Pinpoint the cell where the given text exists, returning its [X, Y] midpoint coordinate. 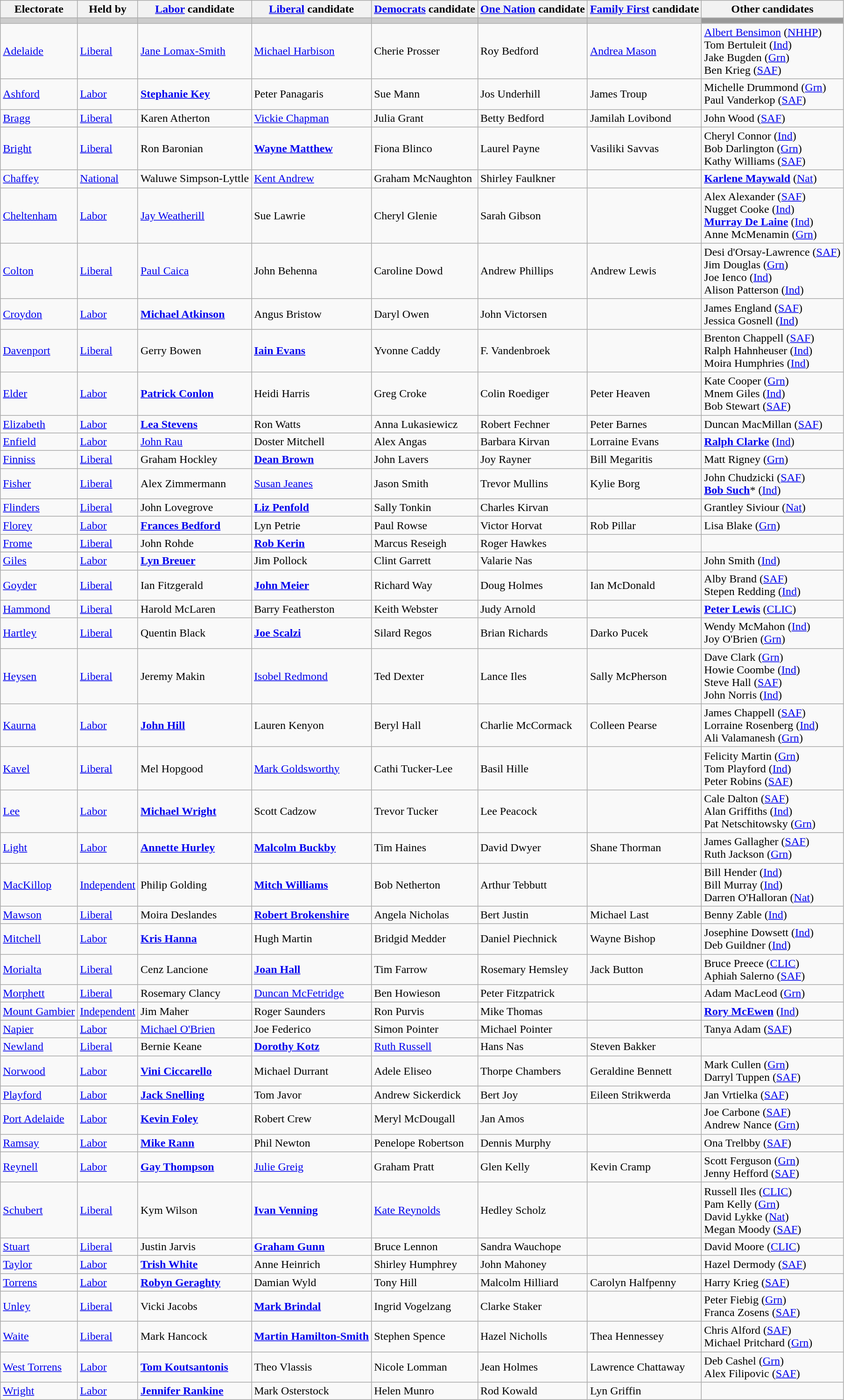
Ron Baronian [194, 148]
Peter Fiebig (Grn) Franca Zosens (SAF) [772, 1307]
Rod Kowald [532, 1391]
Joy Rayner [532, 460]
Mark Brindal [312, 1307]
Jan Amos [532, 1119]
Rosemary Clancy [194, 994]
Beryl Hall [425, 725]
Kate Cooper (Grn) Mnem Giles (Ind) Bob Stewart (SAF) [772, 393]
Graham McNaughton [425, 179]
Ivan Venning [312, 1210]
Malcolm Buckby [312, 847]
Colton [39, 271]
Barbara Kirvan [532, 442]
James Gallagher (SAF) Ruth Jackson (Grn) [772, 847]
Graham Gunn [312, 1246]
Elizabeth [39, 424]
Liz Penfold [312, 508]
Eileen Strikwerda [644, 1095]
Albert Bensimon (NHHP) Tom Bertuleit (Ind) Jake Bugden (Grn) Ben Krieg (SAF) [772, 51]
Yvonne Caddy [425, 350]
Vicki Jacobs [194, 1307]
Thea Hennessey [644, 1337]
Angela Nicholas [425, 915]
Colleen Pearse [644, 725]
Doug Holmes [532, 585]
Trevor Tucker [425, 811]
Jamilah Lovibond [644, 118]
Mark Goldsworthy [312, 768]
F. Vandenbroek [532, 350]
Isobel Redmond [312, 676]
Cheryl Glenie [425, 216]
Justin Jarvis [194, 1246]
Chaffey [39, 179]
Flinders [39, 508]
Anna Lukasiewicz [425, 424]
Elder [39, 393]
Michael Last [644, 915]
Alby Brand (SAF) Stepen Redding (Ind) [772, 585]
Jennifer Rankine [194, 1391]
Torrens [39, 1282]
Norwood [39, 1071]
Rob Pillar [644, 525]
Croydon [39, 314]
Lawrence Chattaway [644, 1367]
Bert Joy [532, 1095]
John Meier [312, 585]
Peter Fitzpatrick [532, 994]
Caroline Dowd [425, 271]
Wayne Bishop [644, 939]
Sandra Wauchope [532, 1246]
Morphett [39, 994]
Ramsay [39, 1143]
Other candidates [772, 9]
Ben Howieson [425, 994]
Moira Deslandes [194, 915]
Chris Alford (SAF) Michael Pritchard (Grn) [772, 1337]
Peter Heaven [644, 393]
Andrew Lewis [644, 271]
Shirley Faulkner [532, 179]
Wright [39, 1391]
Kate Reynolds [425, 1210]
Jack Button [644, 970]
Newland [39, 1047]
David Moore (CLIC) [772, 1246]
Frances Bedford [194, 525]
Patrick Conlon [194, 393]
Mount Gambier [39, 1011]
Marcus Reseigh [425, 543]
John Hill [194, 725]
Bright [39, 148]
Graham Hockley [194, 460]
Alex Angas [425, 442]
Benny Zable (Ind) [772, 915]
Cathi Tucker-Lee [425, 768]
Doster Mitchell [312, 442]
Daryl Owen [425, 314]
Silard Regos [425, 633]
Karen Atherton [194, 118]
Tom Javor [312, 1095]
Stephanie Key [194, 94]
Kylie Borg [644, 483]
Tanya Adam (SAF) [772, 1029]
Ralph Clarke (Ind) [772, 442]
Roger Saunders [312, 1011]
Andrea Mason [644, 51]
Mitch Williams [312, 885]
Gerry Bowen [194, 350]
Paul Rowse [425, 525]
Trish White [194, 1264]
Kavel [39, 768]
John Victorsen [532, 314]
James Troup [644, 94]
Goyder [39, 585]
Mel Hopgood [194, 768]
Dave Clark (Grn) Howie Coombe (Ind) Steve Hall (SAF) John Norris (Ind) [772, 676]
Light [39, 847]
Kym Wilson [194, 1210]
Democrats candidate [425, 9]
Cheryl Connor (Ind) Bob Darlington (Grn) Kathy Williams (SAF) [772, 148]
Tom Koutsantonis [194, 1367]
Lisa Blake (Grn) [772, 525]
Ingrid Vogelzang [425, 1307]
Cale Dalton (SAF) Alan Griffiths (Ind) Pat Netschitowsky (Grn) [772, 811]
Napier [39, 1029]
Malcolm Hilliard [532, 1282]
Robert Brokenshire [312, 915]
Michael Pointer [532, 1029]
Gay Thompson [194, 1167]
Robert Crew [312, 1119]
Bragg [39, 118]
Bert Justin [532, 915]
John Smith (Ind) [772, 561]
Susan Jeanes [312, 483]
Taylor [39, 1264]
Geraldine Bennett [644, 1071]
Jan Vrtielka (SAF) [772, 1095]
Scott Cadzow [312, 811]
Sue Lawrie [312, 216]
Helen Munro [425, 1391]
David Dwyer [532, 847]
Graham Pratt [425, 1167]
Martin Hamilton-Smith [312, 1337]
Brenton Chappell (SAF) Ralph Hahnheuser (Ind) Moira Humphries (Ind) [772, 350]
Betty Bedford [532, 118]
Paul Caica [194, 271]
Brian Richards [532, 633]
Mike Thomas [532, 1011]
Lyn Griffin [644, 1391]
Rosemary Hemsley [532, 970]
Wayne Matthew [312, 148]
Adele Eliseo [425, 1071]
Angus Bristow [312, 314]
Valarie Nas [532, 561]
Tim Farrow [425, 970]
Lyn Breuer [194, 561]
Alex Alexander (SAF) Nugget Cooke (Ind) Murray De Laine (Ind) Anne McMenamin (Grn) [772, 216]
Dennis Murphy [532, 1143]
John Rohde [194, 543]
Tony Hill [425, 1282]
Lee [39, 811]
Phil Newton [312, 1143]
Cheltenham [39, 216]
Cherie Prosser [425, 51]
National [108, 179]
Glen Kelly [532, 1167]
Peter Barnes [644, 424]
Barry Featherston [312, 609]
John Wood (SAF) [772, 118]
Michael Wright [194, 811]
Felicity Martin (Grn) Tom Playford (Ind) Peter Robins (SAF) [772, 768]
Nicole Lomman [425, 1367]
Kris Hanna [194, 939]
John Rau [194, 442]
Shane Thorman [644, 847]
Arthur Tebbutt [532, 885]
Cenz Lancione [194, 970]
Lea Stevens [194, 424]
Shirley Humphrey [425, 1264]
Damian Wyld [312, 1282]
Robert Fechner [532, 424]
Basil Hille [532, 768]
Ona Trelbby (SAF) [772, 1143]
Florey [39, 525]
Sally Tonkin [425, 508]
Joe Federico [312, 1029]
Greg Croke [425, 393]
Morialta [39, 970]
Ruth Russell [425, 1047]
Frome [39, 543]
Vini Ciccarello [194, 1071]
Carolyn Halfpenny [644, 1282]
Schubert [39, 1210]
Ashford [39, 94]
Ron Purvis [425, 1011]
Unley [39, 1307]
Duncan MacMillan (SAF) [772, 424]
Bruce Lennon [425, 1246]
Peter Lewis (CLIC) [772, 609]
Lance Iles [532, 676]
West Torrens [39, 1367]
Julia Grant [425, 118]
Simon Pointer [425, 1029]
Andrew Sickerdick [425, 1095]
Iain Evans [312, 350]
Josephine Dowsett (Ind) Deb Guildner (Ind) [772, 939]
Lee Peacock [532, 811]
Thorpe Chambers [532, 1071]
Stuart [39, 1246]
Hammond [39, 609]
Theo Vlassis [312, 1367]
Bob Netherton [425, 885]
Jos Underhill [532, 94]
Bruce Preece (CLIC) Aphiah Salerno (SAF) [772, 970]
Joe Carbone (SAF) Andrew Nance (Grn) [772, 1119]
Richard Way [425, 585]
Stephen Spence [425, 1337]
Karlene Maywald (Nat) [772, 179]
Jack Snelling [194, 1095]
Charles Kirvan [532, 508]
Kent Andrew [312, 179]
Victor Horvat [532, 525]
Giles [39, 561]
Michelle Drummond (Grn) Paul Vanderkop (SAF) [772, 94]
Jay Weatherill [194, 216]
Ted Dexter [425, 676]
Kevin Foley [194, 1119]
Playford [39, 1095]
Vasiliki Savvas [644, 148]
Jason Smith [425, 483]
Heysen [39, 676]
Family First candidate [644, 9]
Finniss [39, 460]
Robyn Geraghty [194, 1282]
John Mahoney [532, 1264]
John Lovegrove [194, 508]
James England (SAF) Jessica Gosnell (Ind) [772, 314]
Colin Roediger [532, 393]
Michael Atkinson [194, 314]
Desi d'Orsay-Lawrence (SAF) Jim Douglas (Grn) Joe Ienco (Ind) Alison Patterson (Ind) [772, 271]
Jean Holmes [532, 1367]
Peter Panagaris [312, 94]
Philip Golding [194, 885]
Jim Maher [194, 1011]
Reynell [39, 1167]
Darko Pucek [644, 633]
Sue Mann [425, 94]
Hedley Scholz [532, 1210]
Harry Krieg (SAF) [772, 1282]
Alex Zimmermann [194, 483]
Hans Nas [532, 1047]
Joan Hall [312, 970]
Waite [39, 1337]
Electorate [39, 9]
Michael O'Brien [194, 1029]
Clint Garrett [425, 561]
Wendy McMahon (Ind) Joy O'Brien (Grn) [772, 633]
Anne Heinrich [312, 1264]
Jim Pollock [312, 561]
Labor candidate [194, 9]
Andrew Phillips [532, 271]
Michael Harbison [312, 51]
Fisher [39, 483]
Roy Bedford [532, 51]
Mark Cullen (Grn) Darryl Tuppen (SAF) [772, 1071]
Mitchell [39, 939]
Adelaide [39, 51]
Ian McDonald [644, 585]
Jeremy Makin [194, 676]
Clarke Staker [532, 1307]
Judy Arnold [532, 609]
Charlie McCormack [532, 725]
Lauren Kenyon [312, 725]
Rob Kerin [312, 543]
Meryl McDougall [425, 1119]
Grantley Siviour (Nat) [772, 508]
Bill Hender (Ind) Bill Murray (Ind) Darren O'Halloran (Nat) [772, 885]
Vickie Chapman [312, 118]
Harold McLaren [194, 609]
Daniel Piechnick [532, 939]
Dorothy Kotz [312, 1047]
Enfield [39, 442]
Jane Lomax-Smith [194, 51]
Joe Scalzi [312, 633]
Bill Megaritis [644, 460]
John Lavers [425, 460]
Russell Iles (CLIC) Pam Kelly (Grn) David Lykke (Nat) Megan Moody (SAF) [772, 1210]
MacKillop [39, 885]
Sarah Gibson [532, 216]
Ian Fitzgerald [194, 585]
Mark Hancock [194, 1337]
Kevin Cramp [644, 1167]
Held by [108, 9]
Penelope Robertson [425, 1143]
Mawson [39, 915]
Deb Cashel (Grn) Alex Filipovic (SAF) [772, 1367]
Bridgid Medder [425, 939]
Michael Durrant [312, 1071]
Quentin Black [194, 633]
John Chudzicki (SAF) Bob Such* (Ind) [772, 483]
Roger Hawkes [532, 543]
Davenport [39, 350]
Tim Haines [425, 847]
Keith Webster [425, 609]
Sally McPherson [644, 676]
Kaurna [39, 725]
Mike Rann [194, 1143]
Annette Hurley [194, 847]
Liberal candidate [312, 9]
Hartley [39, 633]
Hazel Nicholls [532, 1337]
James Chappell (SAF) Lorraine Rosenberg (Ind) Ali Valamanesh (Grn) [772, 725]
Bernie Keane [194, 1047]
Hazel Dermody (SAF) [772, 1264]
Steven Bakker [644, 1047]
Heidi Harris [312, 393]
Trevor Mullins [532, 483]
Lyn Petrie [312, 525]
Matt Rigney (Grn) [772, 460]
Laurel Payne [532, 148]
Julie Greig [312, 1167]
Fiona Blinco [425, 148]
Adam MacLeod (Grn) [772, 994]
John Behenna [312, 271]
Dean Brown [312, 460]
One Nation candidate [532, 9]
Lorraine Evans [644, 442]
Scott Ferguson (Grn) Jenny Hefford (SAF) [772, 1167]
Mark Osterstock [312, 1391]
Duncan McFetridge [312, 994]
Waluwe Simpson-Lyttle [194, 179]
Ron Watts [312, 424]
Rory McEwen (Ind) [772, 1011]
Port Adelaide [39, 1119]
Hugh Martin [312, 939]
